Provide the (x, y) coordinate of the cell's center where the given text is located.  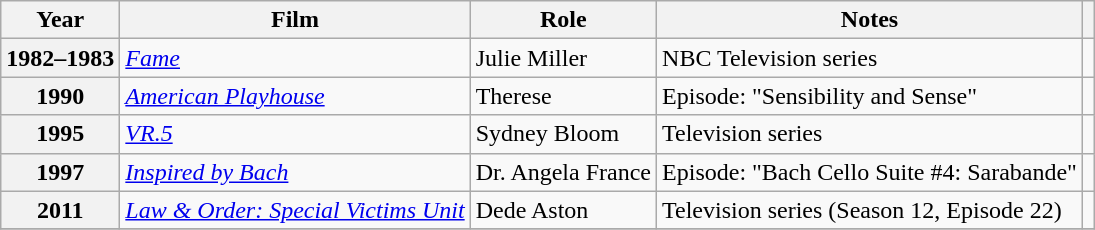
Television series (Season 12, Episode 22) (870, 210)
Film (295, 20)
Sydney Bloom (563, 134)
Role (563, 20)
Notes (870, 20)
Year (60, 20)
American Playhouse (295, 96)
Therese (563, 96)
Episode: "Sensibility and Sense" (870, 96)
Fame (295, 58)
1982–1983 (60, 58)
1990 (60, 96)
1997 (60, 172)
Inspired by Bach (295, 172)
Julie Miller (563, 58)
Television series (870, 134)
Dede Aston (563, 210)
NBC Television series (870, 58)
2011 (60, 210)
1995 (60, 134)
Dr. Angela France (563, 172)
VR.5 (295, 134)
Law & Order: Special Victims Unit (295, 210)
Episode: "Bach Cello Suite #4: Sarabande" (870, 172)
